For the text-containing cell, return its midpoint in (x, y) coordinate format. 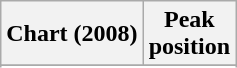
Peak position (189, 34)
Chart (2008) (72, 34)
